From the cell containing the given text, extract its center point as [x, y] coordinate. 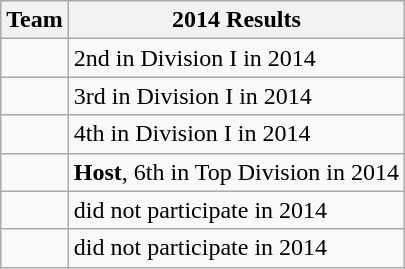
4th in Division I in 2014 [236, 134]
Host, 6th in Top Division in 2014 [236, 172]
2014 Results [236, 20]
3rd in Division I in 2014 [236, 96]
Team [35, 20]
2nd in Division I in 2014 [236, 58]
